For the text-containing cell, return its midpoint in [x, y] coordinate format. 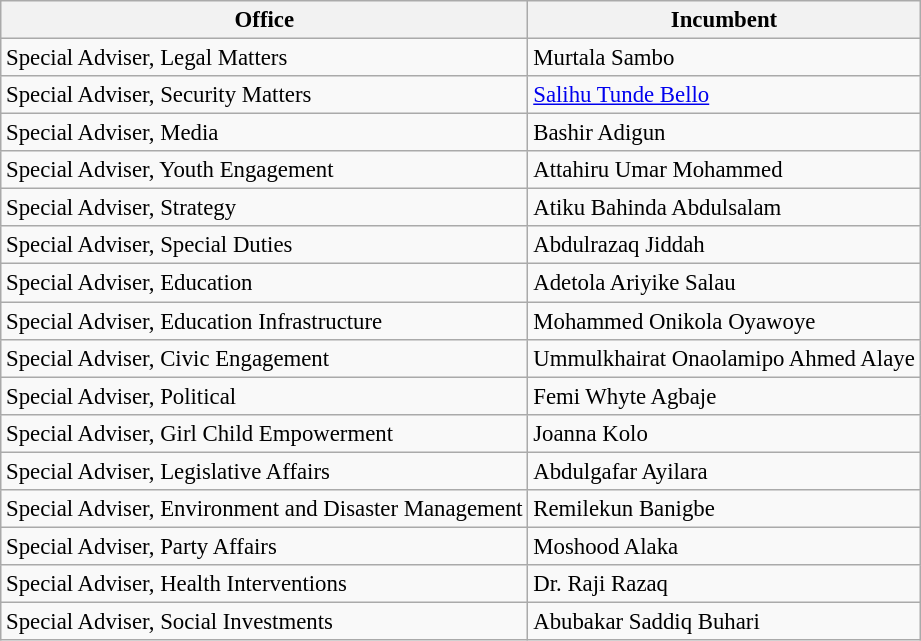
Special Adviser, Special Duties [264, 245]
Abdulgafar Ayilara [724, 471]
Special Adviser, Political [264, 396]
Ummulkhairat Onaolamipo Ahmed Alaye [724, 358]
Special Adviser, Social Investments [264, 621]
Special Adviser, Civic Engagement [264, 358]
Joanna Kolo [724, 433]
Special Adviser, Environment and Disaster Management [264, 509]
Abdulrazaq Jiddah [724, 245]
Salihu Tunde Bello [724, 95]
Special Adviser, Education Infrastructure [264, 321]
Attahiru Umar Mohammed [724, 170]
Bashir Adigun [724, 133]
Abubakar Saddiq Buhari [724, 621]
Moshood Alaka [724, 546]
Adetola Ariyike Salau [724, 283]
Special Adviser, Legal Matters [264, 58]
Femi Whyte Agbaje [724, 396]
Remilekun Banigbe [724, 509]
Special Adviser, Education [264, 283]
Special Adviser, Girl Child Empowerment [264, 433]
Special Adviser, Party Affairs [264, 546]
Dr. Raji Razaq [724, 584]
Special Adviser, Legislative Affairs [264, 471]
Murtala Sambo [724, 58]
Incumbent [724, 20]
Special Adviser, Health Interventions [264, 584]
Special Adviser, Strategy [264, 208]
Office [264, 20]
Special Adviser, Youth Engagement [264, 170]
Atiku Bahinda Abdulsalam [724, 208]
Special Adviser, Media [264, 133]
Mohammed Onikola Oyawoye [724, 321]
Special Adviser, Security Matters [264, 95]
